From the cell containing the given text, extract its center point as (x, y) coordinate. 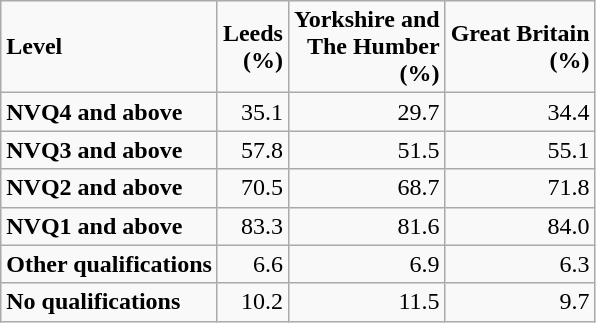
6.6 (252, 264)
29.7 (366, 112)
68.7 (366, 188)
71.8 (520, 188)
9.7 (520, 302)
11.5 (366, 302)
NVQ1 and above (110, 226)
6.9 (366, 264)
57.8 (252, 150)
Great Britain (%) (520, 47)
Other qualifications (110, 264)
51.5 (366, 150)
35.1 (252, 112)
6.3 (520, 264)
70.5 (252, 188)
NVQ3 and above (110, 150)
Yorkshire and The Humber (%) (366, 47)
Level (110, 47)
81.6 (366, 226)
Leeds (%) (252, 47)
83.3 (252, 226)
10.2 (252, 302)
No qualifications (110, 302)
NVQ4 and above (110, 112)
NVQ2 and above (110, 188)
84.0 (520, 226)
55.1 (520, 150)
34.4 (520, 112)
